Extract the (X, Y) coordinate from the center of the cell holding the provided text.  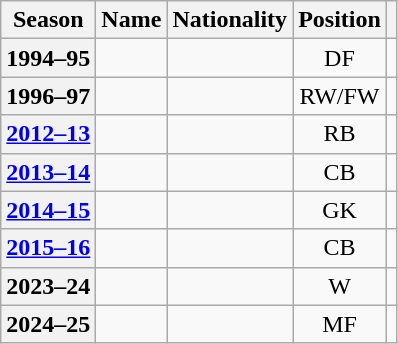
GK (340, 210)
MF (340, 324)
Nationality (230, 20)
1996–97 (48, 96)
2012–13 (48, 134)
2024–25 (48, 324)
W (340, 286)
Position (340, 20)
2015–16 (48, 248)
RW/FW (340, 96)
1994–95 (48, 58)
2013–14 (48, 172)
RB (340, 134)
DF (340, 58)
2023–24 (48, 286)
Name (132, 20)
2014–15 (48, 210)
Season (48, 20)
